Return (x, y) of the center of cell containing provided text 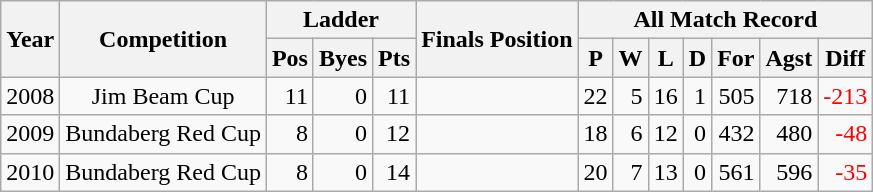
-35 (846, 172)
1 (697, 96)
2008 (30, 96)
P (596, 58)
D (697, 58)
Competition (164, 39)
2009 (30, 134)
Pos (290, 58)
Year (30, 39)
2010 (30, 172)
20 (596, 172)
-48 (846, 134)
-213 (846, 96)
Jim Beam Cup (164, 96)
6 (630, 134)
561 (736, 172)
W (630, 58)
7 (630, 172)
596 (789, 172)
All Match Record (726, 20)
432 (736, 134)
505 (736, 96)
Agst (789, 58)
Pts (394, 58)
480 (789, 134)
22 (596, 96)
Finals Position (497, 39)
718 (789, 96)
Ladder (340, 20)
Diff (846, 58)
16 (666, 96)
L (666, 58)
14 (394, 172)
Byes (342, 58)
5 (630, 96)
For (736, 58)
13 (666, 172)
18 (596, 134)
